Determine the (X, Y) coordinate at the center of the cell enclosing the given text.  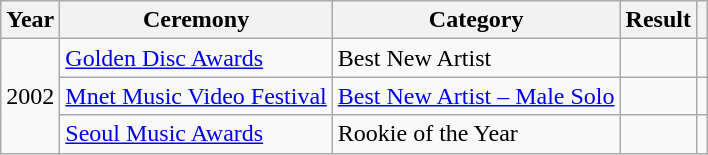
Year (30, 20)
Best New Artist (476, 58)
2002 (30, 96)
Result (658, 20)
Best New Artist – Male Solo (476, 96)
Ceremony (196, 20)
Category (476, 20)
Seoul Music Awards (196, 134)
Mnet Music Video Festival (196, 96)
Golden Disc Awards (196, 58)
Rookie of the Year (476, 134)
